Identify which cell holds the provided text, then report its (x, y) central coordinate. 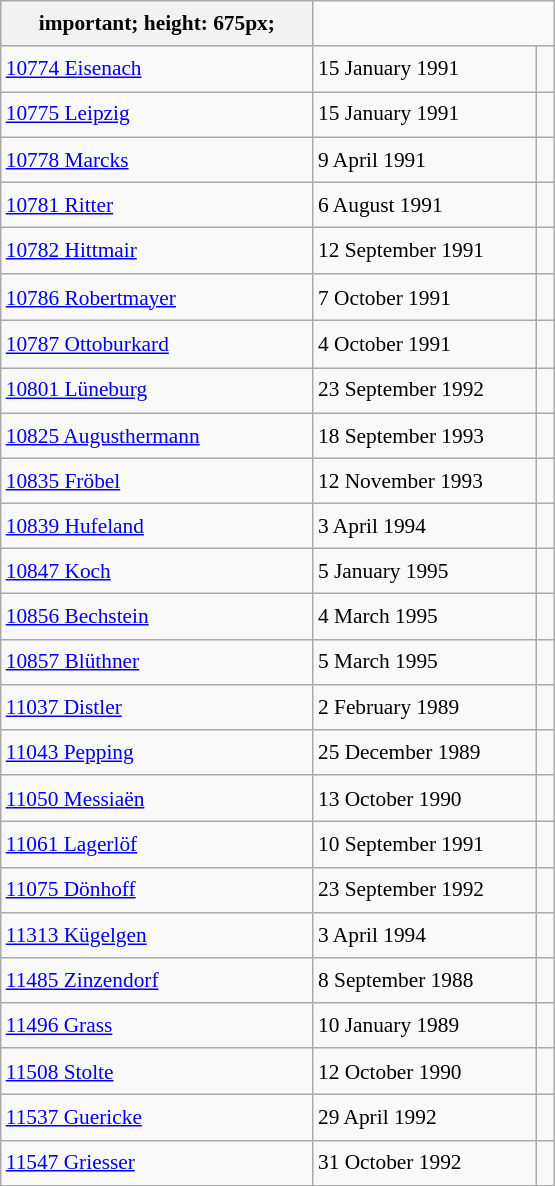
11061 Lagerlöf (157, 844)
10847 Koch (157, 572)
13 October 1990 (424, 798)
11313 Kügelgen (157, 934)
10782 Hittmair (157, 250)
12 October 1990 (424, 1072)
10778 Marcks (157, 160)
25 December 1989 (424, 752)
11547 Griesser (157, 1162)
11537 Guericke (157, 1118)
10825 Augusthermann (157, 436)
9 April 1991 (424, 160)
5 January 1995 (424, 572)
11050 Messiaën (157, 798)
12 November 1993 (424, 480)
11043 Pepping (157, 752)
11496 Grass (157, 1026)
8 September 1988 (424, 980)
11508 Stolte (157, 1072)
7 October 1991 (424, 298)
29 April 1992 (424, 1118)
10774 Eisenach (157, 68)
10835 Fröbel (157, 480)
10839 Hufeland (157, 526)
5 March 1995 (424, 662)
10781 Ritter (157, 204)
4 March 1995 (424, 616)
4 October 1991 (424, 344)
10775 Leipzig (157, 114)
10857 Blüthner (157, 662)
10 January 1989 (424, 1026)
10787 Ottoburkard (157, 344)
6 August 1991 (424, 204)
11037 Distler (157, 706)
10801 Lüneburg (157, 390)
10 September 1991 (424, 844)
11485 Zinzendorf (157, 980)
31 October 1992 (424, 1162)
10856 Bechstein (157, 616)
important; height: 675px; (157, 24)
2 February 1989 (424, 706)
12 September 1991 (424, 250)
11075 Dönhoff (157, 890)
18 September 1993 (424, 436)
10786 Robertmayer (157, 298)
